Identify which cell holds the provided text, then report its (x, y) central coordinate. 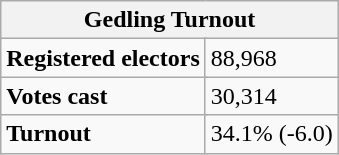
Registered electors (104, 58)
Votes cast (104, 96)
30,314 (272, 96)
Turnout (104, 134)
88,968 (272, 58)
Gedling Turnout (170, 20)
34.1% (-6.0) (272, 134)
